Output the (x, y) coordinate of the center of the cell containing the given text.  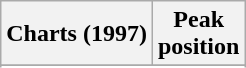
Peakposition (198, 34)
Charts (1997) (77, 34)
